Return the [X, Y] coordinate for the center point of the cell that contains the specified text.  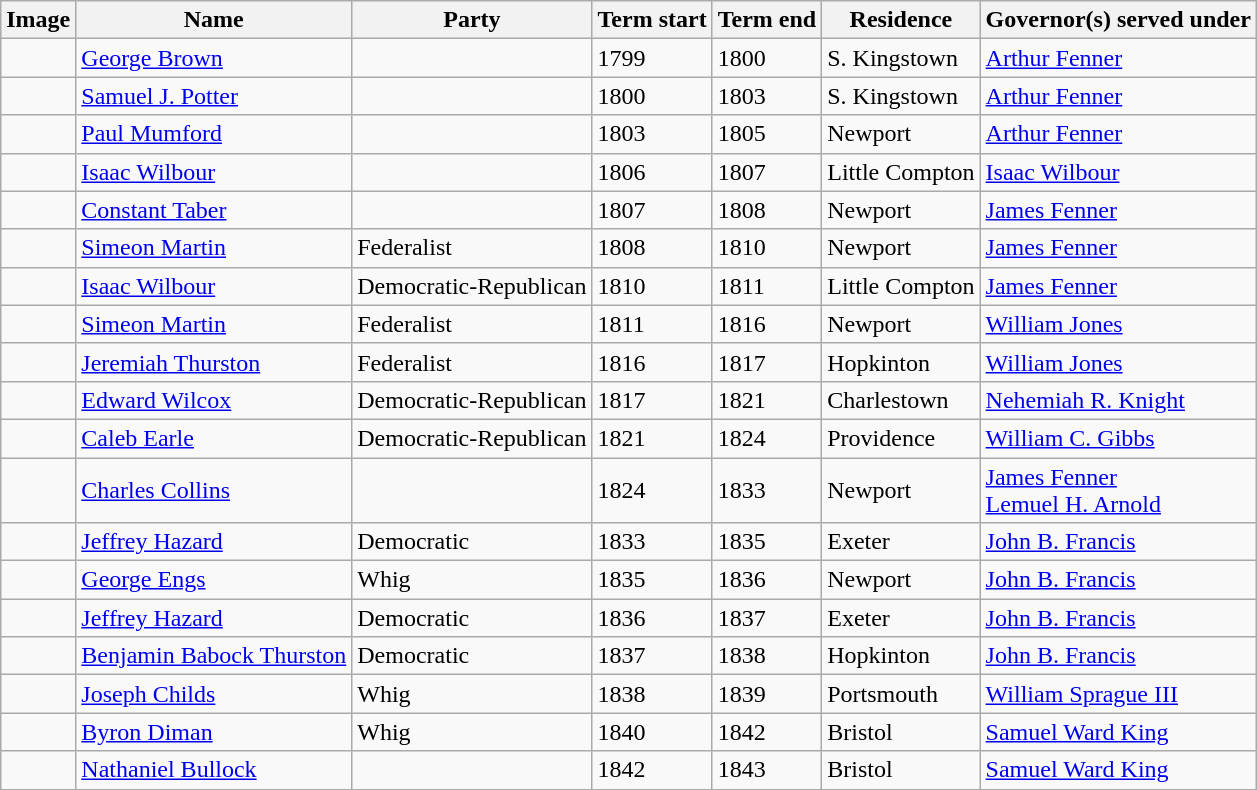
1839 [767, 694]
Caleb Earle [214, 438]
1805 [767, 134]
Charles Collins [214, 490]
1840 [652, 732]
George Engs [214, 580]
Image [38, 20]
William Sprague III [1118, 694]
Samuel J. Potter [214, 96]
George Brown [214, 58]
Nehemiah R. Knight [1118, 400]
Name [214, 20]
Nathaniel Bullock [214, 770]
James FennerLemuel H. Arnold [1118, 490]
Party [472, 20]
Term end [767, 20]
Charlestown [901, 400]
Portsmouth [901, 694]
1806 [652, 172]
Residence [901, 20]
1799 [652, 58]
Benjamin Babock Thurston [214, 656]
Providence [901, 438]
Edward Wilcox [214, 400]
1843 [767, 770]
Byron Diman [214, 732]
William C. Gibbs [1118, 438]
Term start [652, 20]
Joseph Childs [214, 694]
Governor(s) served under [1118, 20]
Paul Mumford [214, 134]
Jeremiah Thurston [214, 362]
Constant Taber [214, 210]
